Scan for the cell matching the given text and deliver its (X, Y) coordinate at center. 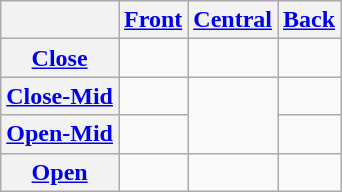
Back (310, 20)
Open (60, 172)
Close (60, 58)
Central (233, 20)
Open-Mid (60, 134)
Front (152, 20)
Close-Mid (60, 96)
